Extract the [x, y] coordinate from the center of the cell holding the provided text.  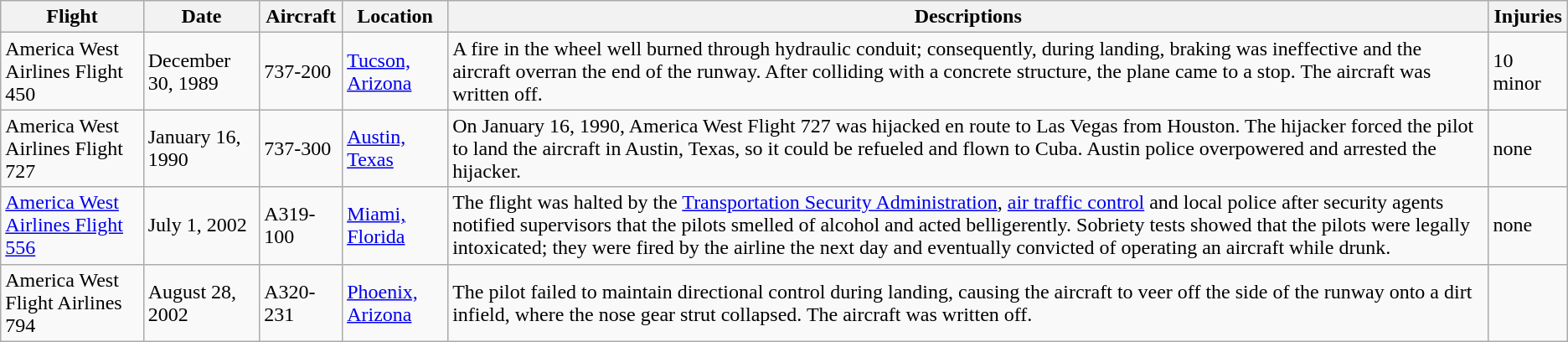
America West Airlines Flight 556 [72, 225]
Location [395, 17]
Flight [72, 17]
January 16, 1990 [201, 148]
737-200 [302, 71]
A320-231 [302, 303]
Austin, Texas [395, 148]
Aircraft [302, 17]
Phoenix, Arizona [395, 303]
10 minor [1528, 71]
Descriptions [968, 17]
America West Airlines Flight 450 [72, 71]
December 30, 1989 [201, 71]
America West Flight Airlines 794 [72, 303]
Injuries [1528, 17]
Tucson, Arizona [395, 71]
Miami, Florida [395, 225]
America West Airlines Flight 727 [72, 148]
A319-100 [302, 225]
August 28, 2002 [201, 303]
Date [201, 17]
July 1, 2002 [201, 225]
737-300 [302, 148]
